Identify which cell holds the provided text, then report its (X, Y) central coordinate. 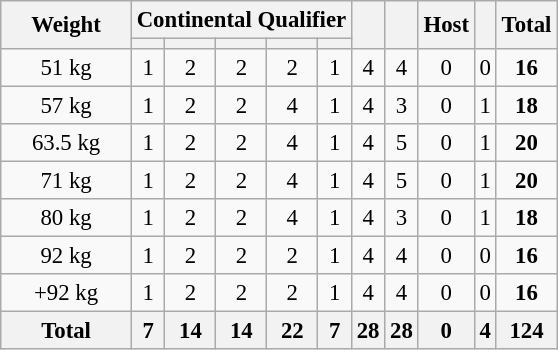
92 kg (66, 256)
51 kg (66, 68)
Host (446, 25)
124 (526, 331)
Continental Qualifier (241, 20)
57 kg (66, 105)
80 kg (66, 218)
Weight (66, 25)
63.5 kg (66, 143)
+92 kg (66, 293)
22 (292, 331)
71 kg (66, 180)
